Extract the (X, Y) coordinate from the center of the cell holding the provided text.  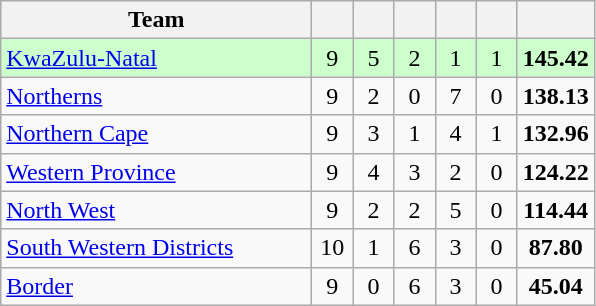
Team (156, 20)
Western Province (156, 172)
South Western Districts (156, 248)
138.13 (556, 96)
114.44 (556, 210)
Northerns (156, 96)
10 (332, 248)
124.22 (556, 172)
Northern Cape (156, 134)
45.04 (556, 286)
North West (156, 210)
145.42 (556, 58)
7 (456, 96)
KwaZulu-Natal (156, 58)
132.96 (556, 134)
Border (156, 286)
87.80 (556, 248)
